Locate the cell with the specified text and output its (x, y) center coordinate. 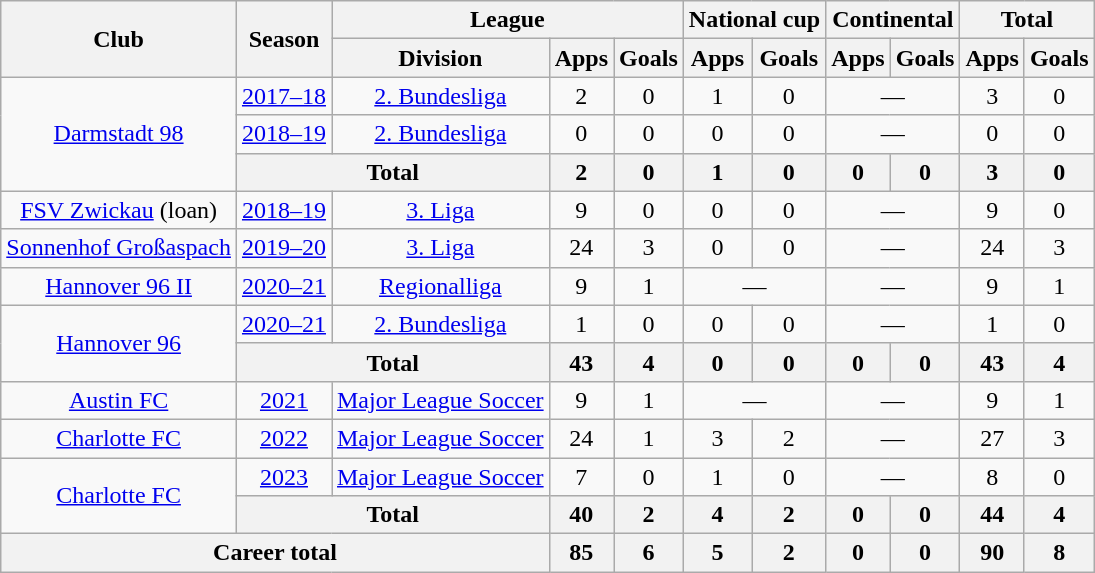
7 (581, 477)
Career total (275, 553)
2019–20 (284, 248)
40 (581, 515)
Season (284, 39)
Hannover 96 II (119, 286)
2023 (284, 477)
Club (119, 39)
6 (649, 553)
44 (992, 515)
FSV Zwickau (loan) (119, 210)
League (508, 20)
National cup (754, 20)
5 (717, 553)
Regionalliga (441, 286)
27 (992, 438)
Continental (893, 20)
Hannover 96 (119, 343)
90 (992, 553)
Darmstadt 98 (119, 134)
85 (581, 553)
2017–18 (284, 96)
Austin FC (119, 400)
2021 (284, 400)
Sonnenhof Großaspach (119, 248)
Division (441, 58)
2022 (284, 438)
